Return [x, y] of the center of cell containing provided text 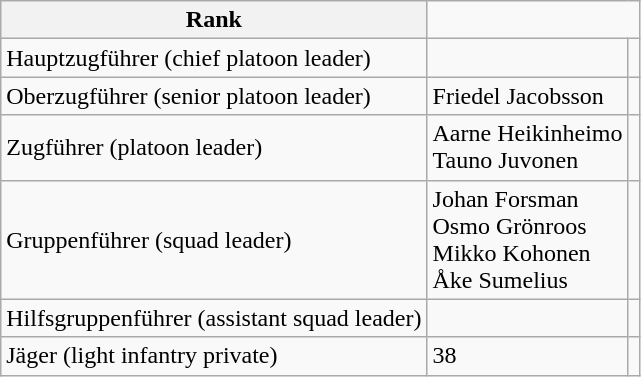
Jäger (light infantry private) [214, 356]
Aarne HeikinheimoTauno Juvonen [528, 148]
Zugführer (platoon leader) [214, 148]
Johan ForsmanOsmo GrönroosMikko KohonenÅke Sumelius [528, 240]
Hilfsgruppenführer (assistant squad leader) [214, 318]
Rank [214, 20]
38 [528, 356]
Hauptzugführer (chief platoon leader) [214, 58]
Gruppenführer (squad leader) [214, 240]
Oberzugführer (senior platoon leader) [214, 96]
Friedel Jacobsson [528, 96]
